Pinpoint the cell where the given text exists, returning its (X, Y) midpoint coordinate. 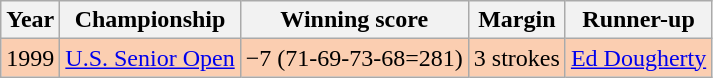
1999 (30, 58)
Championship (150, 20)
Margin (516, 20)
Ed Dougherty (638, 58)
Year (30, 20)
Runner-up (638, 20)
Winning score (354, 20)
U.S. Senior Open (150, 58)
−7 (71-69-73-68=281) (354, 58)
3 strokes (516, 58)
